Return the [x, y] coordinate for the center point of the cell that contains the specified text.  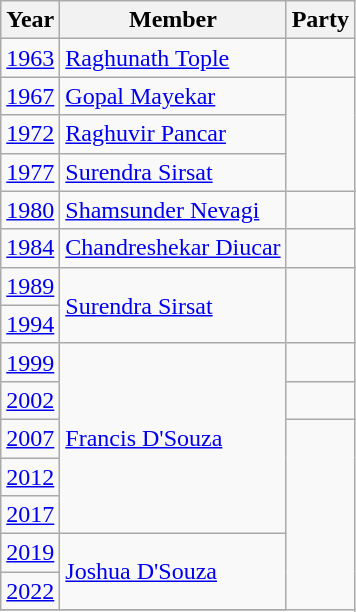
Year [30, 20]
1967 [30, 96]
2022 [30, 591]
1977 [30, 172]
1980 [30, 210]
1963 [30, 58]
Joshua D'Souza [173, 572]
2019 [30, 553]
2012 [30, 477]
1999 [30, 362]
1984 [30, 248]
2007 [30, 438]
Member [173, 20]
2002 [30, 400]
Gopal Mayekar [173, 96]
Shamsunder Nevagi [173, 210]
Raghunath Tople [173, 58]
2017 [30, 515]
1994 [30, 324]
Francis D'Souza [173, 438]
Chandreshekar Diucar [173, 248]
Party [320, 20]
1972 [30, 134]
Raghuvir Pancar [173, 134]
1989 [30, 286]
